Scan for the cell matching the given text and deliver its [x, y] coordinate at center. 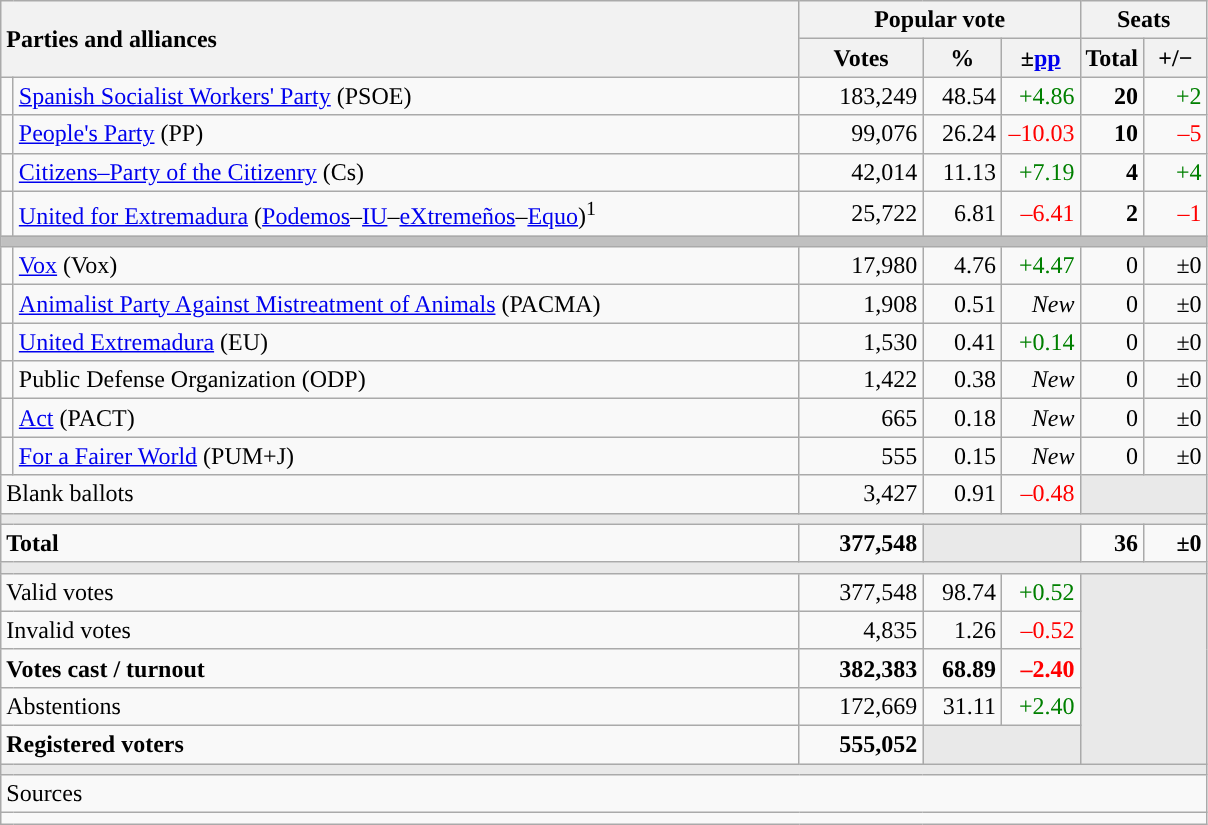
+0.52 [1040, 592]
0.41 [962, 342]
Invalid votes [400, 630]
Votes [861, 58]
Public Defense Organization (ODP) [406, 380]
Registered voters [400, 745]
+4 [1176, 172]
0.91 [962, 494]
382,383 [861, 668]
+7.19 [1040, 172]
United for Extremadura (Podemos–IU–eXtremeños–Equo)1 [406, 214]
0.18 [962, 418]
People's Party (PP) [406, 134]
665 [861, 418]
United Extremadura (EU) [406, 342]
±pp [1040, 58]
Parties and alliances [400, 39]
–0.52 [1040, 630]
Valid votes [400, 592]
10 [1112, 134]
31.11 [962, 706]
–6.41 [1040, 214]
98.74 [962, 592]
1.26 [962, 630]
6.81 [962, 214]
+/− [1176, 58]
17,980 [861, 266]
–1 [1176, 214]
48.54 [962, 96]
–0.48 [1040, 494]
1,908 [861, 304]
For a Fairer World (PUM+J) [406, 456]
+0.14 [1040, 342]
25,722 [861, 214]
Citizens–Party of the Citizenry (Cs) [406, 172]
99,076 [861, 134]
555,052 [861, 745]
183,249 [861, 96]
Seats [1144, 20]
Popular vote [940, 20]
68.89 [962, 668]
Vox (Vox) [406, 266]
4,835 [861, 630]
Votes cast / turnout [400, 668]
3,427 [861, 494]
–10.03 [1040, 134]
+4.47 [1040, 266]
–2.40 [1040, 668]
42,014 [861, 172]
Blank ballots [400, 494]
11.13 [962, 172]
0.51 [962, 304]
% [962, 58]
2 [1112, 214]
0.15 [962, 456]
+2.40 [1040, 706]
–5 [1176, 134]
4.76 [962, 266]
1,530 [861, 342]
36 [1112, 543]
Spanish Socialist Workers' Party (PSOE) [406, 96]
4 [1112, 172]
26.24 [962, 134]
Act (PACT) [406, 418]
172,669 [861, 706]
0.38 [962, 380]
Sources [604, 794]
555 [861, 456]
+4.86 [1040, 96]
+2 [1176, 96]
Animalist Party Against Mistreatment of Animals (PACMA) [406, 304]
Abstentions [400, 706]
20 [1112, 96]
1,422 [861, 380]
